For the text-containing cell, return its midpoint in [X, Y] coordinate format. 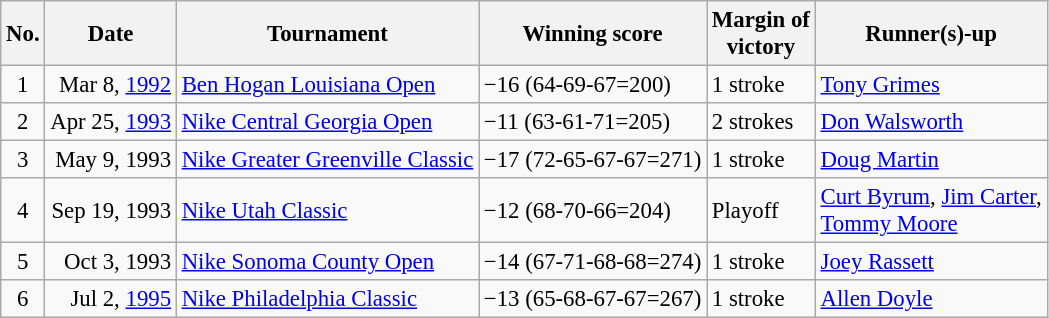
6 [23, 299]
−17 (72-65-67-67=271) [593, 160]
Jul 2, 1995 [110, 299]
Nike Utah Classic [327, 210]
4 [23, 210]
−16 (64-69-67=200) [593, 85]
Nike Greater Greenville Classic [327, 160]
2 [23, 122]
Playoff [762, 210]
Ben Hogan Louisiana Open [327, 85]
Mar 8, 1992 [110, 85]
May 9, 1993 [110, 160]
Tournament [327, 34]
Joey Rassett [931, 262]
−12 (68-70-66=204) [593, 210]
Nike Central Georgia Open [327, 122]
Don Walsworth [931, 122]
5 [23, 262]
2 strokes [762, 122]
−13 (65-68-67-67=267) [593, 299]
Margin ofvictory [762, 34]
Winning score [593, 34]
Nike Philadelphia Classic [327, 299]
−11 (63-61-71=205) [593, 122]
Runner(s)-up [931, 34]
−14 (67-71-68-68=274) [593, 262]
Nike Sonoma County Open [327, 262]
No. [23, 34]
Sep 19, 1993 [110, 210]
Date [110, 34]
Tony Grimes [931, 85]
Allen Doyle [931, 299]
Apr 25, 1993 [110, 122]
Oct 3, 1993 [110, 262]
3 [23, 160]
Curt Byrum, Jim Carter, Tommy Moore [931, 210]
1 [23, 85]
Doug Martin [931, 160]
